Determine the (X, Y) coordinate at the center of the cell enclosing the given text.  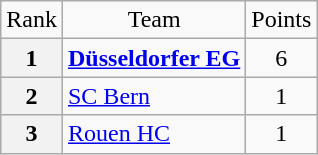
Team (154, 20)
3 (32, 134)
SC Bern (154, 96)
Rouen HC (154, 134)
Rank (32, 20)
6 (282, 58)
Düsseldorfer EG (154, 58)
2 (32, 96)
Points (282, 20)
